From the cell containing the given text, extract its center point as [X, Y] coordinate. 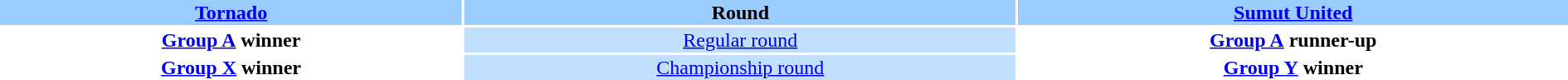
Group X winner [231, 67]
Tornado [231, 12]
Regular round [740, 40]
Round [740, 12]
Sumut United [1293, 12]
Group A winner [231, 40]
Championship round [740, 67]
Group Y winner [1293, 67]
Group A runner-up [1293, 40]
